Scan for the cell matching the given text and deliver its (x, y) coordinate at center. 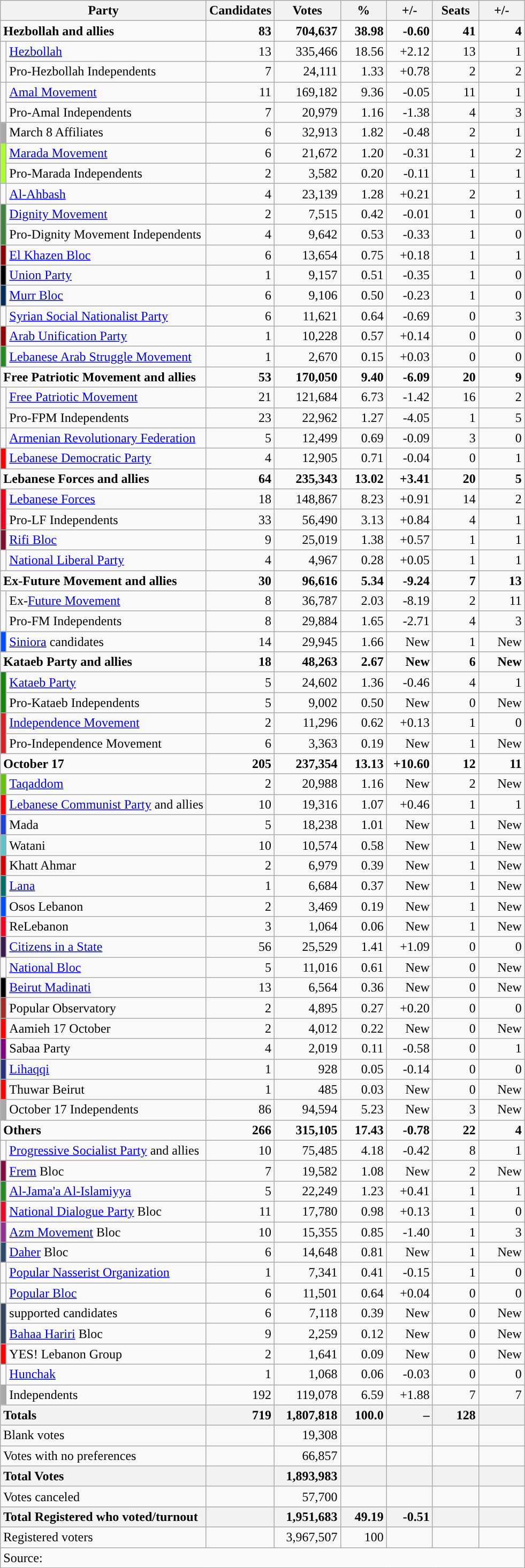
Popular Nasserist Organization (106, 1273)
169,182 (308, 92)
33 (240, 519)
0.62 (363, 723)
94,594 (308, 1110)
29,884 (308, 621)
Siniora candidates (106, 642)
Free Patriotic Movement and allies (104, 377)
YES! Lebanon Group (106, 1354)
49.19 (363, 1517)
121,684 (308, 397)
9,002 (308, 703)
supported candidates (106, 1313)
205 (240, 764)
0.22 (363, 1028)
Popular Observatory (106, 1008)
+0.41 (409, 1191)
Blank votes (104, 1435)
5.23 (363, 1110)
20,979 (308, 112)
+0.57 (409, 540)
75,485 (308, 1150)
6,564 (308, 988)
% (363, 11)
1,068 (308, 1374)
57,700 (308, 1496)
+0.05 (409, 560)
Daher Bloc (106, 1252)
-0.14 (409, 1069)
-0.35 (409, 275)
+1.88 (409, 1395)
+0.84 (409, 519)
Taqaddom (106, 784)
6,979 (308, 865)
29,945 (308, 642)
19,316 (308, 804)
Votes canceled (104, 1496)
-0.01 (409, 214)
-0.04 (409, 458)
1.23 (363, 1191)
53 (240, 377)
0.15 (363, 357)
Watani (106, 845)
– (409, 1415)
1.07 (363, 804)
Lihaqqi (106, 1069)
41 (455, 31)
Mada (106, 825)
66,857 (308, 1456)
83 (240, 31)
+0.20 (409, 1008)
Pro-Independence Movement (106, 743)
+0.21 (409, 194)
Party (104, 11)
17,780 (308, 1211)
0.75 (363, 255)
+2.12 (409, 51)
1.28 (363, 194)
Lebanese Arab Struggle Movement (106, 357)
928 (308, 1069)
64 (240, 479)
1.41 (363, 947)
-9.24 (409, 580)
13.02 (363, 479)
1.38 (363, 540)
2,019 (308, 1049)
Sabaa Party (106, 1049)
22 (455, 1130)
-0.11 (409, 173)
10,574 (308, 845)
October 17 (104, 764)
100.0 (363, 1415)
Seats (455, 11)
-0.03 (409, 1374)
Kataeb Party (106, 682)
-0.23 (409, 296)
266 (240, 1130)
100 (363, 1537)
13.13 (363, 764)
36,787 (308, 601)
Kataeb Party and allies (104, 662)
0.81 (363, 1252)
0.11 (363, 1049)
1.36 (363, 682)
+10.60 (409, 764)
0.12 (363, 1334)
-4.05 (409, 418)
25,019 (308, 540)
Total Registered who voted/turnout (104, 1517)
6.73 (363, 397)
0.28 (363, 560)
-0.42 (409, 1150)
ReLebanon (106, 927)
9.36 (363, 92)
1.08 (363, 1171)
235,343 (308, 479)
96,616 (308, 580)
-0.51 (409, 1517)
National Dialogue Party Bloc (106, 1211)
237,354 (308, 764)
22,962 (308, 418)
+3.41 (409, 479)
18.56 (363, 51)
0.42 (363, 214)
17.43 (363, 1130)
Pro-Hezbollah Independents (106, 72)
0.69 (363, 438)
335,466 (308, 51)
1,951,683 (308, 1517)
-0.31 (409, 153)
Free Patriotic Movement (106, 397)
11,501 (308, 1293)
-1.42 (409, 397)
3,967,507 (308, 1537)
+1.09 (409, 947)
Votes (308, 11)
48,263 (308, 662)
7,341 (308, 1273)
+0.04 (409, 1293)
32,913 (308, 133)
Thuwar Beirut (106, 1089)
0.61 (363, 967)
Arab Unification Party (106, 336)
Dignity Movement (106, 214)
-1.38 (409, 112)
Murr Bloc (106, 296)
4,967 (308, 560)
-0.78 (409, 1130)
Popular Bloc (106, 1293)
Source: (263, 1558)
Ex-Future Movement (106, 601)
38.98 (363, 31)
1,064 (308, 927)
23,139 (308, 194)
0.58 (363, 845)
24,602 (308, 682)
Total Votes (104, 1476)
Frem Bloc (106, 1171)
16 (455, 397)
1,893,983 (308, 1476)
Pro-FPM Independents (106, 418)
21 (240, 397)
4,895 (308, 1008)
1.66 (363, 642)
Totals (104, 1415)
-8.19 (409, 601)
719 (240, 1415)
-0.15 (409, 1273)
22,249 (308, 1191)
Hunchak (106, 1374)
148,867 (308, 499)
8.23 (363, 499)
4.18 (363, 1150)
Armenian Revolutionary Federation (106, 438)
Pro-FM Independents (106, 621)
0.53 (363, 234)
1.01 (363, 825)
3,582 (308, 173)
Others (104, 1130)
6,684 (308, 886)
1.27 (363, 418)
1,807,818 (308, 1415)
0.71 (363, 458)
20,988 (308, 784)
-0.60 (409, 31)
3,363 (308, 743)
4,012 (308, 1028)
3,469 (308, 906)
0.57 (363, 336)
-2.71 (409, 621)
9,642 (308, 234)
2.03 (363, 601)
October 17 Independents (106, 1110)
+0.14 (409, 336)
19,582 (308, 1171)
Al-Ahbash (106, 194)
12,499 (308, 438)
11,296 (308, 723)
National Bloc (106, 967)
0.51 (363, 275)
0.09 (363, 1354)
Pro-Amal Independents (106, 112)
Lebanese Forces and allies (104, 479)
0.85 (363, 1232)
Hezbollah (106, 51)
7,118 (308, 1313)
56,490 (308, 519)
2.67 (363, 662)
25,529 (308, 947)
0.37 (363, 886)
Bahaa Hariri Bloc (106, 1334)
Lana (106, 886)
11,621 (308, 316)
-1.40 (409, 1232)
Rifi Bloc (106, 540)
170,050 (308, 377)
Pro-LF Independents (106, 519)
Union Party (106, 275)
Marada Movement (106, 153)
Khatt Ahmar (106, 865)
+0.78 (409, 72)
-0.58 (409, 1049)
Beirut Madinati (106, 988)
1.82 (363, 133)
El Khazen Bloc (106, 255)
24,111 (308, 72)
-0.46 (409, 682)
14,648 (308, 1252)
0.41 (363, 1273)
Azm Movement Bloc (106, 1232)
13,654 (308, 255)
Aamieh 17 October (106, 1028)
Independents (106, 1395)
+0.91 (409, 499)
Registered voters (104, 1537)
Independence Movement (106, 723)
-0.48 (409, 133)
0.03 (363, 1089)
56 (240, 947)
7,515 (308, 214)
2,670 (308, 357)
Lebanese Communist Party and allies (106, 804)
Hezbollah and allies (104, 31)
0.27 (363, 1008)
1,641 (308, 1354)
9,157 (308, 275)
Lebanese Democratic Party (106, 458)
0.20 (363, 173)
128 (455, 1415)
0.98 (363, 1211)
9.40 (363, 377)
0.05 (363, 1069)
1.65 (363, 621)
-0.33 (409, 234)
6.59 (363, 1395)
0.36 (363, 988)
86 (240, 1110)
Progressive Socialist Party and allies (106, 1150)
9,106 (308, 296)
-0.05 (409, 92)
1.33 (363, 72)
Amal Movement (106, 92)
15,355 (308, 1232)
11,016 (308, 967)
Votes with no preferences (104, 1456)
Pro-Marada Independents (106, 173)
-0.09 (409, 438)
+0.46 (409, 804)
21,672 (308, 153)
485 (308, 1089)
19,308 (308, 1435)
Lebanese Forces (106, 499)
Pro-Kataeb Independents (106, 703)
704,637 (308, 31)
-0.69 (409, 316)
119,078 (308, 1395)
10,228 (308, 336)
2,259 (308, 1334)
192 (240, 1395)
12,905 (308, 458)
12 (455, 764)
5.34 (363, 580)
Pro-Dignity Movement Independents (106, 234)
March 8 Affiliates (106, 133)
315,105 (308, 1130)
Candidates (240, 11)
Ex-Future Movement and allies (104, 580)
23 (240, 418)
30 (240, 580)
Citizens in a State (106, 947)
-6.09 (409, 377)
National Liberal Party (106, 560)
Osos Lebanon (106, 906)
+0.03 (409, 357)
+0.18 (409, 255)
18,238 (308, 825)
3.13 (363, 519)
1.20 (363, 153)
Al-Jama'a Al-Islamiyya (106, 1191)
Syrian Social Nationalist Party (106, 316)
